Capture the cell that displays the provided text and extract its (X, Y) central coordinate. 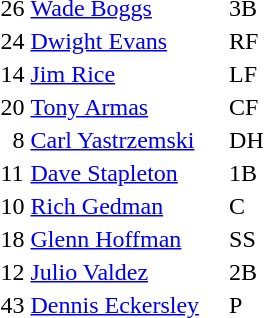
Carl Yastrzemski (127, 140)
Dave Stapleton (127, 173)
Jim Rice (127, 74)
Rich Gedman (127, 206)
Tony Armas (127, 107)
Dwight Evans (127, 41)
Julio Valdez (127, 272)
Glenn Hoffman (127, 239)
